Return (X, Y) of the center of cell containing provided text 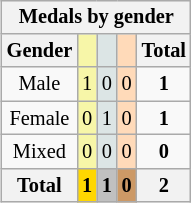
Gender (40, 51)
Female (40, 118)
2 (164, 185)
Mixed (40, 152)
Male (40, 84)
Medals by gender (96, 17)
